Scan for the cell matching the given text and deliver its [x, y] coordinate at center. 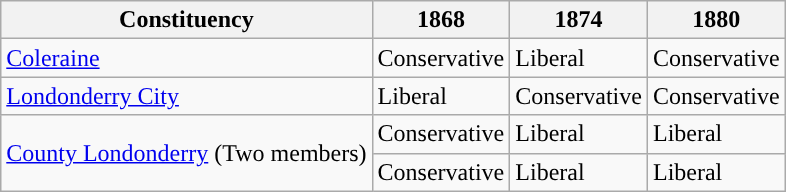
Coleraine [186, 58]
1880 [716, 20]
Constituency [186, 20]
Londonderry City [186, 96]
1868 [441, 20]
County Londonderry (Two members) [186, 153]
1874 [579, 20]
